Find where the given text appears and provide that cell's center as (x, y) coordinate. 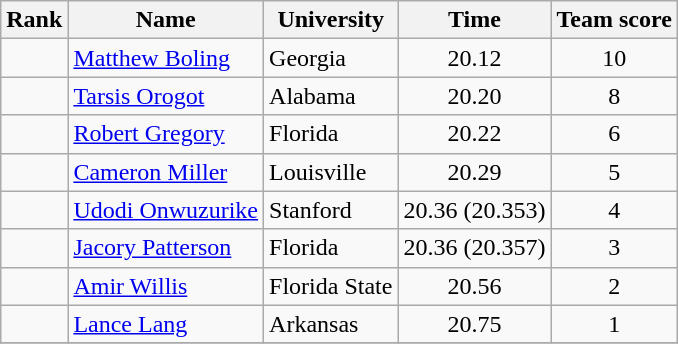
University (331, 20)
2 (614, 286)
Lance Lang (166, 324)
20.22 (474, 134)
Robert Gregory (166, 134)
Rank (34, 20)
10 (614, 58)
Name (166, 20)
Alabama (331, 96)
20.36 (20.357) (474, 248)
20.12 (474, 58)
Florida State (331, 286)
20.75 (474, 324)
Time (474, 20)
5 (614, 172)
3 (614, 248)
1 (614, 324)
20.36 (20.353) (474, 210)
Arkansas (331, 324)
20.20 (474, 96)
Georgia (331, 58)
Cameron Miller (166, 172)
8 (614, 96)
Louisville (331, 172)
Jacory Patterson (166, 248)
6 (614, 134)
20.29 (474, 172)
4 (614, 210)
Matthew Boling (166, 58)
Amir Willis (166, 286)
20.56 (474, 286)
Tarsis Orogot (166, 96)
Udodi Onwuzurike (166, 210)
Team score (614, 20)
Stanford (331, 210)
